Search for the cell housing the specified text and yield its [X, Y] center coordinate. 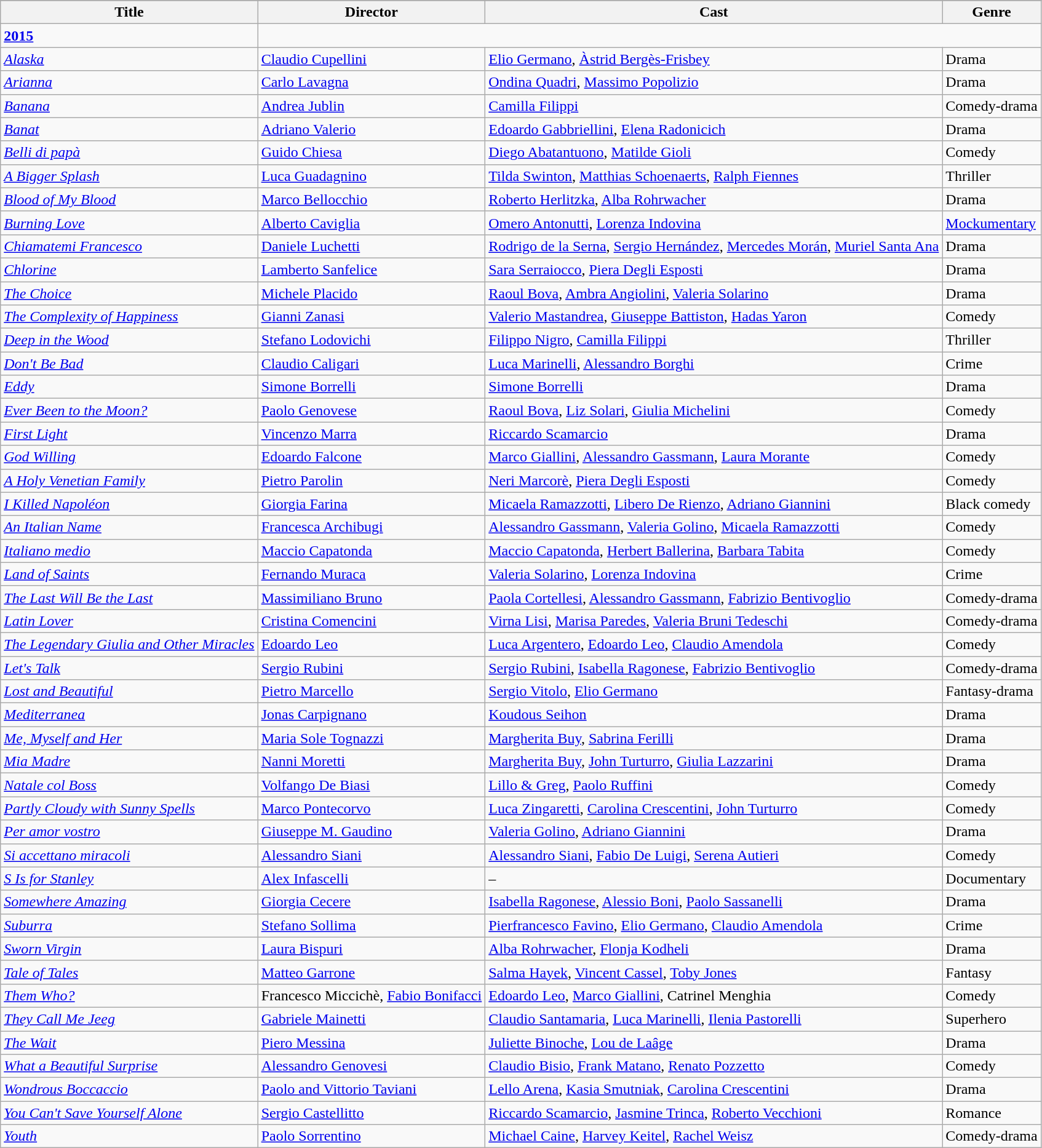
They Call Me Jeeg [129, 1019]
Land of Saints [129, 574]
Latin Lover [129, 621]
I Killed Napoléon [129, 504]
Wondrous Boccaccio [129, 1090]
Francesca Archibugi [372, 527]
Virna Lisi, Marisa Paredes, Valeria Bruni Tedeschi [714, 621]
Koudous Seihon [714, 715]
Luca Guadagnino [372, 176]
Diego Abatantuono, Matilde Gioli [714, 153]
Rodrigo de la Serna, Sergio Hernández, Mercedes Morán, Muriel Santa Ana [714, 246]
Sergio Vitolo, Elio Germano [714, 692]
Valeria Solarino, Lorenza Indovina [714, 574]
Superhero [992, 1019]
Documentary [992, 879]
Them Who? [129, 995]
Luca Argentero, Edoardo Leo, Claudio Amendola [714, 644]
Salma Hayek, Vincent Cassel, Toby Jones [714, 972]
Nanni Moretti [372, 762]
Roberto Herlitzka, Alba Rohrwacher [714, 199]
Edoardo Gabbriellini, Elena Radonicich [714, 129]
Maccio Capatonda [372, 551]
Marco Pontecorvo [372, 808]
Alessandro Genovesi [372, 1066]
Ever Been to the Moon? [129, 410]
Alba Rohrwacher, Flonja Kodheli [714, 949]
The Legendary Giulia and Other Miracles [129, 644]
Riccardo Scamarcio, Jasmine Trinca, Roberto Vecchioni [714, 1113]
Camilla Filippi [714, 106]
Giorgia Farina [372, 504]
Fantasy [992, 972]
S Is for Stanley [129, 879]
Cristina Comencini [372, 621]
Stefano Sollima [372, 925]
Giorgia Cecere [372, 902]
The Choice [129, 293]
Mia Madre [129, 762]
Romance [992, 1113]
Paolo and Vittorio Taviani [372, 1090]
Francesco Miccichè, Fabio Bonifacci [372, 995]
You Can't Save Yourself Alone [129, 1113]
Tilda Swinton, Matthias Schoenaerts, Ralph Fiennes [714, 176]
Si accettano miracoli [129, 855]
Michael Caine, Harvey Keitel, Rachel Weisz [714, 1136]
What a Beautiful Surprise [129, 1066]
Margherita Buy, Sabrina Ferilli [714, 738]
Edoardo Leo [372, 644]
Banat [129, 129]
Valerio Mastandrea, Giuseppe Battiston, Hadas Yaron [714, 317]
Marco Giallini, Alessandro Gassmann, Laura Morante [714, 457]
Margherita Buy, John Turturro, Giulia Lazzarini [714, 762]
Pietro Parolin [372, 480]
God Willing [129, 457]
Sworn Virgin [129, 949]
Maria Sole Tognazzi [372, 738]
The Complexity of Happiness [129, 317]
Micaela Ramazzotti, Libero De Rienzo, Adriano Giannini [714, 504]
Alessandro Gassmann, Valeria Golino, Micaela Ramazzotti [714, 527]
Partly Cloudy with Sunny Spells [129, 808]
Andrea Jublin [372, 106]
– [714, 879]
Arianna [129, 82]
The Wait [129, 1043]
Paola Cortellesi, Alessandro Gassmann, Fabrizio Bentivoglio [714, 597]
Matteo Garrone [372, 972]
Belli di papà [129, 153]
Sergio Rubini, Isabella Ragonese, Fabrizio Bentivoglio [714, 668]
Valeria Golino, Adriano Giannini [714, 832]
Sergio Castellitto [372, 1113]
Stefano Lodovichi [372, 340]
Riccardo Scamarcio [714, 434]
Ondina Quadri, Massimo Popolizio [714, 82]
Black comedy [992, 504]
Luca Zingaretti, Carolina Crescentini, John Turturro [714, 808]
Alex Infascelli [372, 879]
Raoul Bova, Ambra Angiolini, Valeria Solarino [714, 293]
Maccio Capatonda, Herbert Ballerina, Barbara Tabita [714, 551]
Laura Bispuri [372, 949]
Michele Placido [372, 293]
Italiano medio [129, 551]
Claudio Bisio, Frank Matano, Renato Pozzetto [714, 1066]
Per amor vostro [129, 832]
Youth [129, 1136]
Gabriele Mainetti [372, 1019]
Alaska [129, 59]
Don't Be Bad [129, 364]
An Italian Name [129, 527]
Genre [992, 12]
Luca Marinelli, Alessandro Borghi [714, 364]
Lello Arena, Kasia Smutniak, Carolina Crescentini [714, 1090]
Lillo & Greg, Paolo Ruffini [714, 785]
Claudio Santamaria, Luca Marinelli, Ilenia Pastorelli [714, 1019]
Fernando Muraca [372, 574]
First Light [129, 434]
Jonas Carpignano [372, 715]
Gianni Zanasi [372, 317]
Banana [129, 106]
Volfango De Biasi [372, 785]
Guido Chiesa [372, 153]
Title [129, 12]
Lamberto Sanfelice [372, 269]
Giuseppe M. Gaudino [372, 832]
Juliette Binoche, Lou de Laâge [714, 1043]
Elio Germano, Àstrid Bergès-Frisbey [714, 59]
Edoardo Leo, Marco Giallini, Catrinel Menghia [714, 995]
Marco Bellocchio [372, 199]
Director [372, 12]
Edoardo Falcone [372, 457]
Fantasy-drama [992, 692]
Pierfrancesco Favino, Elio Germano, Claudio Amendola [714, 925]
Somewhere Amazing [129, 902]
Sergio Rubini [372, 668]
Daniele Luchetti [372, 246]
Neri Marcorè, Piera Degli Esposti [714, 480]
Piero Messina [372, 1043]
Adriano Valerio [372, 129]
A Bigger Splash [129, 176]
Filippo Nigro, Camilla Filippi [714, 340]
Natale col Boss [129, 785]
Blood of My Blood [129, 199]
Pietro Marcello [372, 692]
2015 [129, 36]
Let's Talk [129, 668]
Claudio Cupellini [372, 59]
Alessandro Siani, Fabio De Luigi, Serena Autieri [714, 855]
Alessandro Siani [372, 855]
Suburra [129, 925]
The Last Will Be the Last [129, 597]
Paolo Sorrentino [372, 1136]
Massimiliano Bruno [372, 597]
Lost and Beautiful [129, 692]
Chlorine [129, 269]
Burning Love [129, 223]
Mediterranea [129, 715]
Raoul Bova, Liz Solari, Giulia Michelini [714, 410]
Carlo Lavagna [372, 82]
A Holy Venetian Family [129, 480]
Eddy [129, 387]
Alberto Caviglia [372, 223]
Claudio Caligari [372, 364]
Mockumentary [992, 223]
Paolo Genovese [372, 410]
Omero Antonutti, Lorenza Indovina [714, 223]
Me, Myself and Her [129, 738]
Chiamatemi Francesco [129, 246]
Isabella Ragonese, Alessio Boni, Paolo Sassanelli [714, 902]
Deep in the Wood [129, 340]
Sara Serraiocco, Piera Degli Esposti [714, 269]
Tale of Tales [129, 972]
Cast [714, 12]
Vincenzo Marra [372, 434]
